From the cell containing the given text, extract its center point as [X, Y] coordinate. 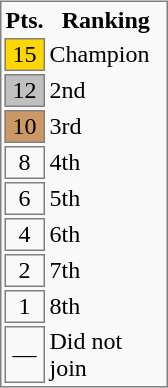
5th [106, 200]
6 [24, 200]
4th [106, 164]
— [24, 356]
Champion [106, 56]
2nd [106, 92]
8th [106, 308]
Did not join [106, 356]
1 [24, 308]
Pts. [24, 21]
8 [24, 164]
4 [24, 236]
15 [24, 56]
Ranking [106, 21]
7th [106, 272]
10 [24, 128]
6th [106, 236]
3rd [106, 128]
12 [24, 92]
2 [24, 272]
